Find where the given text appears and provide that cell's center as [x, y] coordinate. 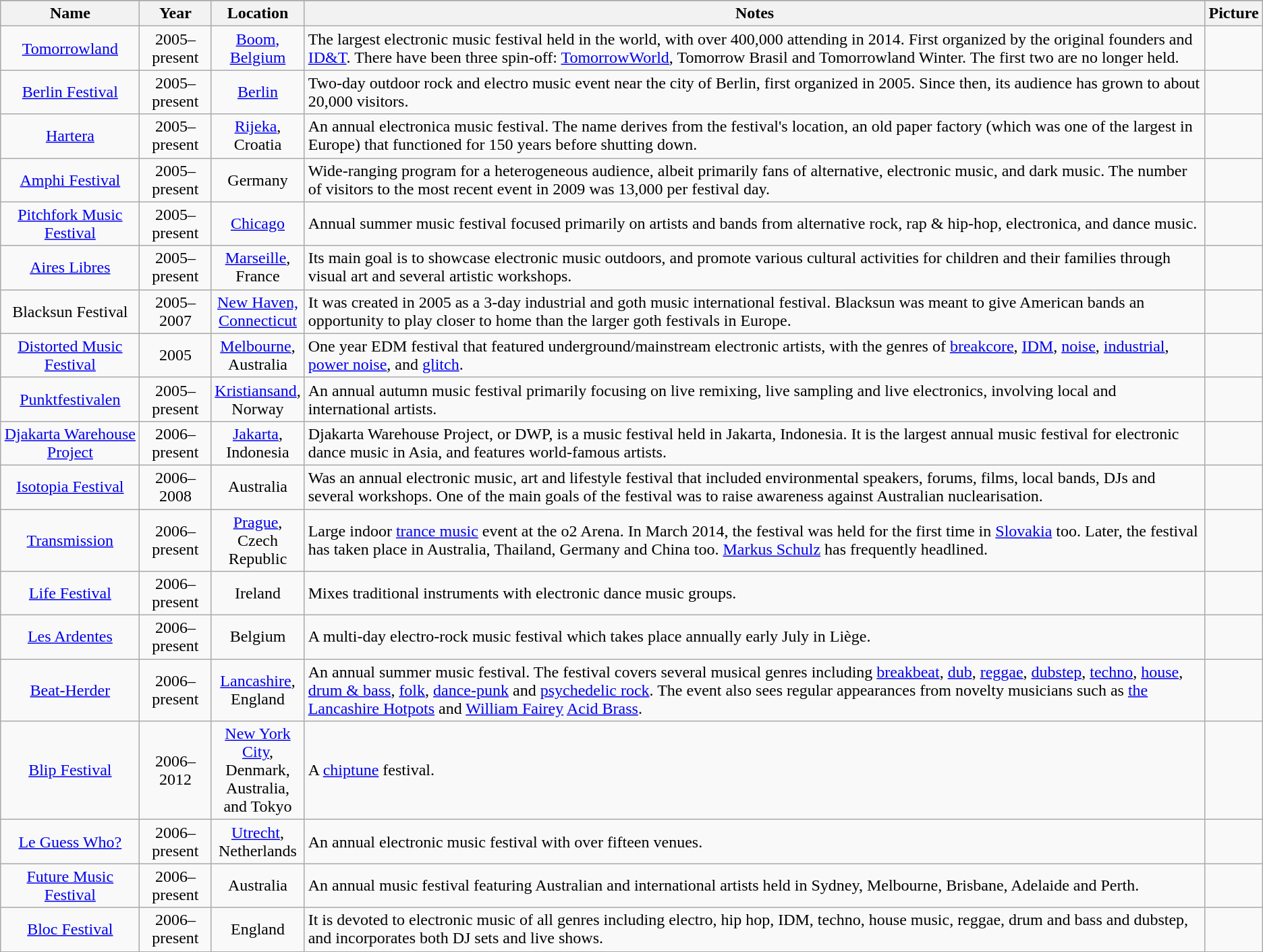
Location [258, 13]
Tomorrowland [70, 49]
2005–2007 [175, 312]
New York City, Denmark, Australia, and Tokyo [258, 771]
A multi-day electro-rock music festival which takes place annually early July in Liège. [754, 637]
Bloc Festival [70, 930]
Mixes traditional instruments with electronic dance music groups. [754, 594]
Punktfestivalen [70, 399]
2006– present [175, 690]
Blip Festival [70, 771]
Le Guess Who? [70, 842]
A chiptune festival. [754, 771]
Pitchfork Music Festival [70, 224]
Utrecht, Netherlands [258, 842]
Annual summer music festival focused primarily on artists and bands from alternative rock, rap & hip-hop, electronica, and dance music. [754, 224]
Berlin Festival [70, 92]
Berlin [258, 92]
Melbourne, Australia [258, 355]
2006–2012 [175, 771]
Boom, Belgium [258, 49]
An annual music festival featuring Australian and international artists held in Sydney, Melbourne, Brisbane, Adelaide and Perth. [754, 885]
Picture [1233, 13]
Aires Libres [70, 267]
Life Festival [70, 594]
Djakarta Warehouse Project [70, 443]
England [258, 930]
Notes [754, 13]
Amphi Festival [70, 179]
Transmission [70, 540]
An annual electronic music festival with over fifteen venues. [754, 842]
Future Music Festival [70, 885]
Kristiansand, Norway [258, 399]
Marseille, France [258, 267]
Ireland [258, 594]
Blacksun Festival [70, 312]
Germany [258, 179]
Chicago [258, 224]
Prague, Czech Republic [258, 540]
Name [70, 13]
Lancashire, England [258, 690]
Hartera [70, 136]
Beat-Herder [70, 690]
Rijeka, Croatia [258, 136]
Isotopia Festival [70, 487]
Les Ardentes [70, 637]
2006–2008 [175, 487]
Belgium [258, 637]
Distorted Music Festival [70, 355]
New Haven, Connecticut [258, 312]
Jakarta, Indonesia [258, 443]
An annual autumn music festival primarily focusing on live remixing, live sampling and live electronics, involving local and international artists. [754, 399]
Year [175, 13]
2005 [175, 355]
